Identify which cell holds the provided text, then report its (x, y) central coordinate. 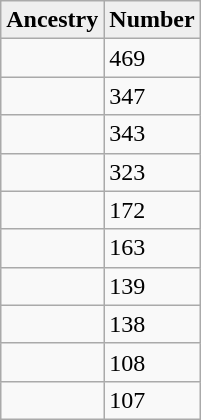
108 (152, 362)
163 (152, 248)
Number (152, 20)
138 (152, 324)
172 (152, 210)
107 (152, 400)
Ancestry (52, 20)
323 (152, 172)
347 (152, 96)
469 (152, 58)
139 (152, 286)
343 (152, 134)
